Extract the [x, y] coordinate from the center of the cell holding the provided text.  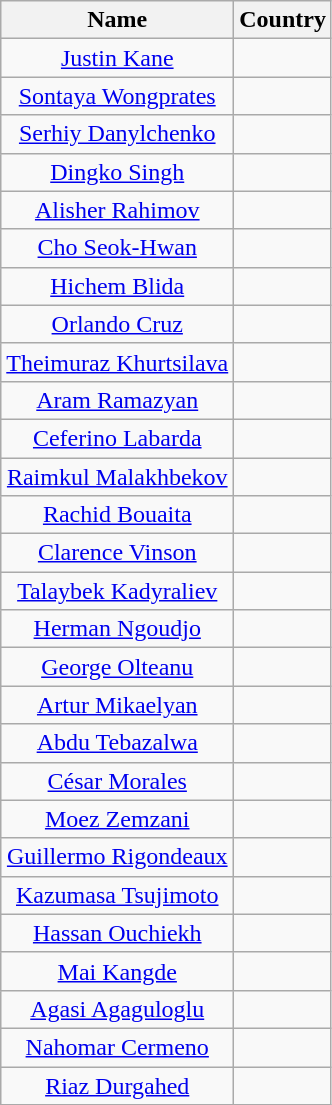
César Morales [118, 781]
Serhiy Danylchenko [118, 134]
Hichem Blida [118, 286]
Country [283, 20]
Dingko Singh [118, 172]
Agasi Agaguloglu [118, 1009]
Name [118, 20]
Nahomar Cermeno [118, 1047]
Herman Ngoudjo [118, 629]
Clarence Vinson [118, 553]
Alisher Rahimov [118, 210]
Orlando Cruz [118, 324]
Moez Zemzani [118, 819]
Cho Seok-Hwan [118, 248]
Aram Ramazyan [118, 400]
Ceferino Labarda [118, 438]
Kazumasa Tsujimoto [118, 895]
Raimkul Malakhbekov [118, 477]
Hassan Ouchiekh [118, 933]
Sontaya Wongprates [118, 96]
Mai Kangde [118, 971]
Riaz Durgahed [118, 1085]
Abdu Tebazalwa [118, 743]
Justin Kane [118, 58]
Artur Mikaelyan [118, 705]
Theimuraz Khurtsilava [118, 362]
George Olteanu [118, 667]
Talaybek Kadyraliev [118, 591]
Rachid Bouaita [118, 515]
Guillermo Rigondeaux [118, 857]
